Identify which cell holds the provided text, then report its (X, Y) central coordinate. 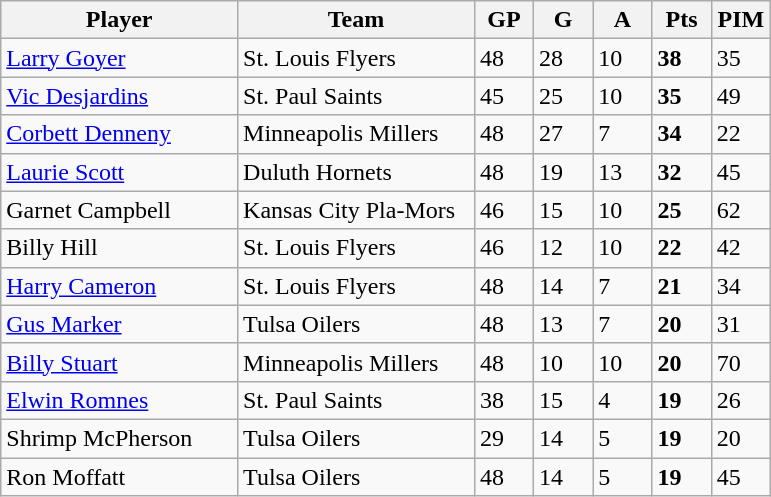
27 (564, 134)
29 (504, 438)
49 (740, 96)
A (622, 20)
26 (740, 400)
42 (740, 248)
31 (740, 324)
28 (564, 58)
Elwin Romnes (120, 400)
G (564, 20)
PIM (740, 20)
Corbett Denneny (120, 134)
4 (622, 400)
Billy Stuart (120, 362)
Garnet Campbell (120, 210)
21 (682, 286)
Laurie Scott (120, 172)
GP (504, 20)
Gus Marker (120, 324)
Player (120, 20)
Larry Goyer (120, 58)
70 (740, 362)
32 (682, 172)
Kansas City Pla-Mors (356, 210)
Pts (682, 20)
Team (356, 20)
Harry Cameron (120, 286)
12 (564, 248)
62 (740, 210)
Ron Moffatt (120, 477)
Vic Desjardins (120, 96)
Shrimp McPherson (120, 438)
Duluth Hornets (356, 172)
Billy Hill (120, 248)
